Provide the [X, Y] coordinate of the cell's center where the given text is located.  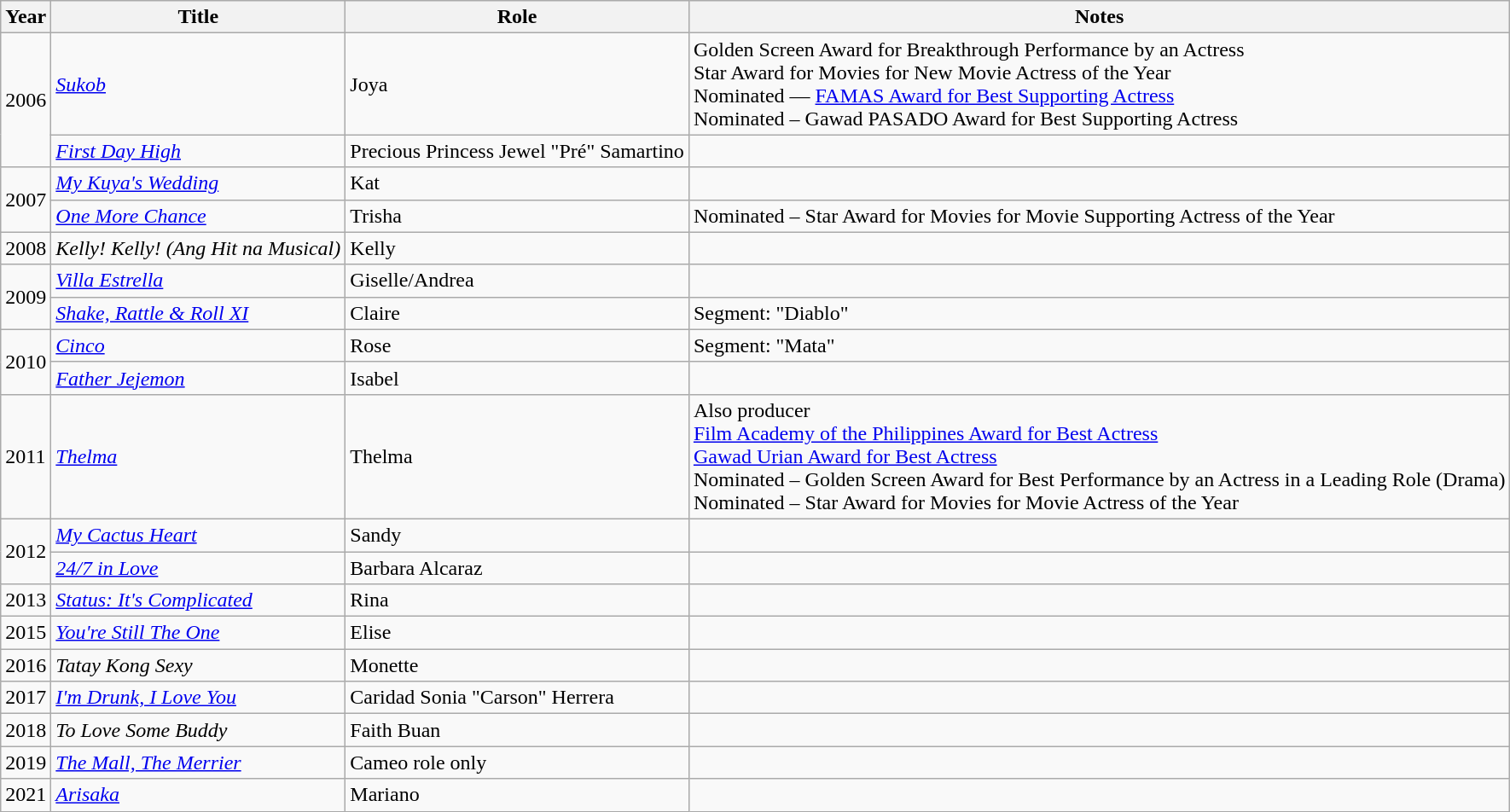
2018 [26, 730]
First Day High [198, 151]
Faith Buan [517, 730]
2009 [26, 297]
Giselle/Andrea [517, 281]
2008 [26, 248]
The Mall, The Merrier [198, 763]
Joya [517, 84]
2013 [26, 600]
Rose [517, 345]
Kelly [517, 248]
One More Chance [198, 216]
Nominated – Star Award for Movies for Movie Supporting Actress of the Year [1099, 216]
Kat [517, 183]
2017 [26, 698]
Arisaka [198, 795]
Rina [517, 600]
24/7 in Love [198, 567]
Notes [1099, 17]
You're Still The One [198, 633]
My Cactus Heart [198, 535]
Isabel [517, 378]
Caridad Sonia "Carson" Herrera [517, 698]
Year [26, 17]
2016 [26, 665]
My Kuya's Wedding [198, 183]
Trisha [517, 216]
2021 [26, 795]
2012 [26, 551]
Father Jejemon [198, 378]
Elise [517, 633]
2010 [26, 362]
Shake, Rattle & Roll XI [198, 313]
Title [198, 17]
Claire [517, 313]
2015 [26, 633]
Segment: "Diablo" [1099, 313]
Segment: "Mata" [1099, 345]
Precious Princess Jewel "Pré" Samartino [517, 151]
2019 [26, 763]
Cinco [198, 345]
Cameo role only [517, 763]
Mariano [517, 795]
Sandy [517, 535]
2006 [26, 101]
Barbara Alcaraz [517, 567]
Status: It's Complicated [198, 600]
To Love Some Buddy [198, 730]
Sukob [198, 84]
2007 [26, 200]
Tatay Kong Sexy [198, 665]
Villa Estrella [198, 281]
Monette [517, 665]
2011 [26, 456]
Kelly! Kelly! (Ang Hit na Musical) [198, 248]
I'm Drunk, I Love You [198, 698]
Role [517, 17]
